Locate the cell with the specified text and output its [x, y] center coordinate. 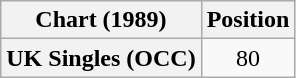
UK Singles (OCC) [101, 58]
80 [248, 58]
Chart (1989) [101, 20]
Position [248, 20]
